For the text-containing cell, return its midpoint in (x, y) coordinate format. 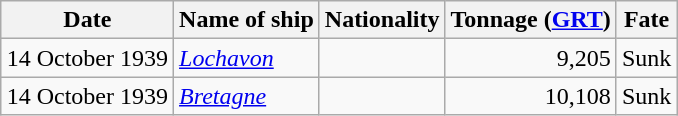
10,108 (530, 96)
Fate (646, 20)
Bretagne (247, 96)
Name of ship (247, 20)
Lochavon (247, 58)
Nationality (382, 20)
Tonnage (GRT) (530, 20)
Date (87, 20)
9,205 (530, 58)
